Detect which cell encompasses the target text, then output its (X, Y) center coordinate. 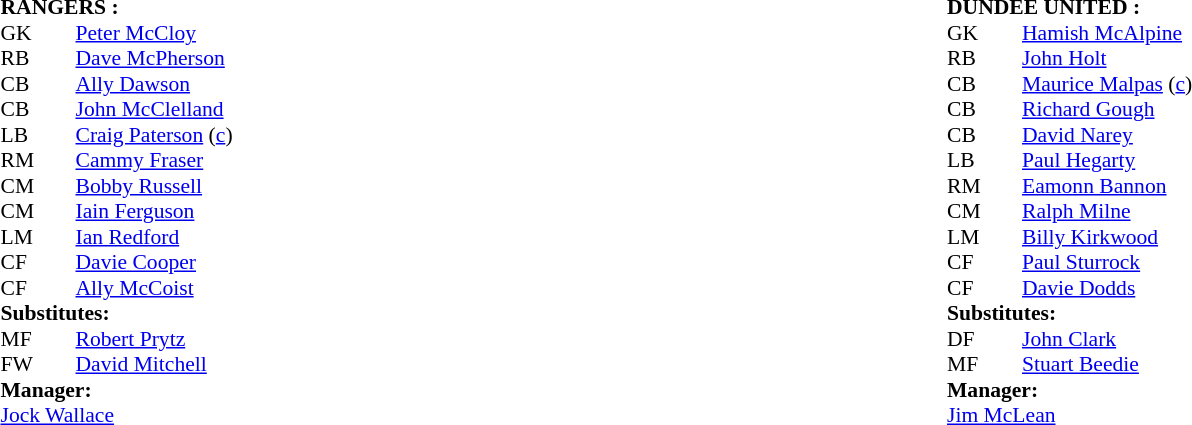
John McClelland (154, 109)
Robert Prytz (154, 339)
Bobby Russell (154, 186)
Eamonn Bannon (1107, 186)
Cammy Fraser (154, 161)
Davie Cooper (154, 263)
Peter McCloy (154, 33)
Ally McCoist (154, 288)
Davie Dodds (1107, 288)
John Holt (1107, 59)
Ralph Milne (1107, 211)
Maurice Malpas (c) (1107, 84)
Ally Dawson (154, 84)
Richard Gough (1107, 109)
Paul Sturrock (1107, 263)
David Narey (1107, 135)
Billy Kirkwood (1107, 237)
Paul Hegarty (1107, 161)
Iain Ferguson (154, 211)
David Mitchell (154, 365)
Ian Redford (154, 237)
Dave McPherson (154, 59)
Stuart Beedie (1107, 365)
DF (966, 339)
Hamish McAlpine (1107, 33)
Craig Paterson (c) (154, 135)
FW (19, 365)
John Clark (1107, 339)
